Extract the (X, Y) coordinate from the center of the cell holding the provided text.  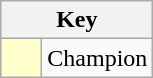
Champion (98, 58)
Key (77, 20)
